For the text-containing cell, return its midpoint in (x, y) coordinate format. 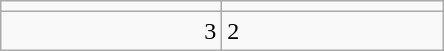
2 (332, 31)
3 (112, 31)
